Find where the given text appears and provide that cell's center as [X, Y] coordinate. 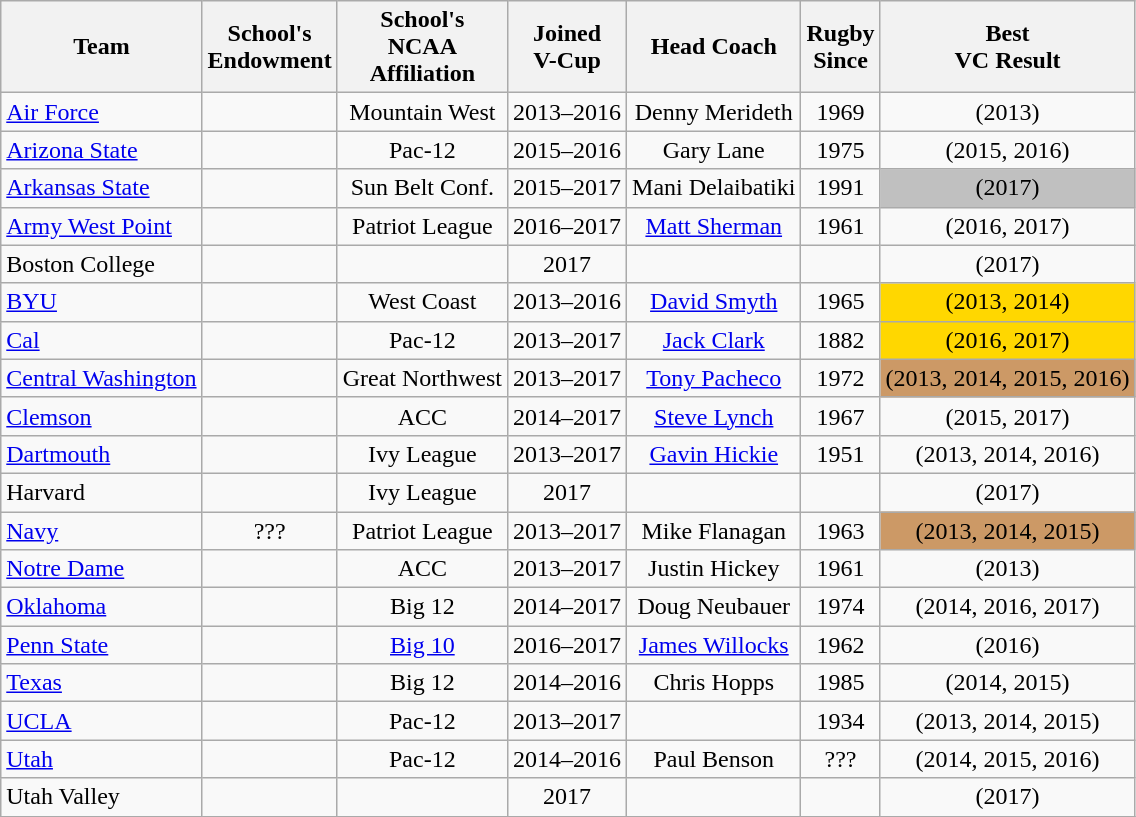
(2013, 2014, 2015, 2016) [1008, 378]
James Willocks [714, 645]
Sun Belt Conf. [422, 188]
School's NCAAAffiliation [422, 47]
Team [102, 47]
Oklahoma [102, 607]
Matt Sherman [714, 226]
Big 10 [422, 645]
Penn State [102, 645]
Tony Pacheco [714, 378]
Texas [102, 683]
Rugby Since [840, 47]
1962 [840, 645]
Arkansas State [102, 188]
Navy [102, 531]
1975 [840, 150]
1991 [840, 188]
Army West Point [102, 226]
(2013, 2014) [1008, 302]
Harvard [102, 492]
UCLA [102, 721]
Head Coach [714, 47]
Mike Flanagan [714, 531]
Cal [102, 340]
1985 [840, 683]
1965 [840, 302]
(2014, 2015) [1008, 683]
Great Northwest [422, 378]
Utah [102, 759]
Mani Delaibatiki [714, 188]
1882 [840, 340]
Mountain West [422, 112]
BYU [102, 302]
Gavin Hickie [714, 454]
1951 [840, 454]
Jack Clark [714, 340]
(2016) [1008, 645]
Central Washington [102, 378]
Denny Merideth [714, 112]
Justin Hickey [714, 569]
Boston College [102, 264]
1974 [840, 607]
2015–2016 [568, 150]
Utah Valley [102, 797]
Paul Benson [714, 759]
Gary Lane [714, 150]
1972 [840, 378]
(2015, 2016) [1008, 150]
Clemson [102, 416]
Chris Hopps [714, 683]
Joined V-Cup [568, 47]
1963 [840, 531]
(2013, 2014, 2016) [1008, 454]
Arizona State [102, 150]
Dartmouth [102, 454]
Air Force [102, 112]
1967 [840, 416]
Best VC Result [1008, 47]
(2014, 2015, 2016) [1008, 759]
1934 [840, 721]
David Smyth [714, 302]
(2015, 2017) [1008, 416]
Steve Lynch [714, 416]
2015–2017 [568, 188]
1969 [840, 112]
School's Endowment [270, 47]
Notre Dame [102, 569]
(2014, 2016, 2017) [1008, 607]
Doug Neubauer [714, 607]
West Coast [422, 302]
